Output the (X, Y) coordinate of the center of the cell containing the given text.  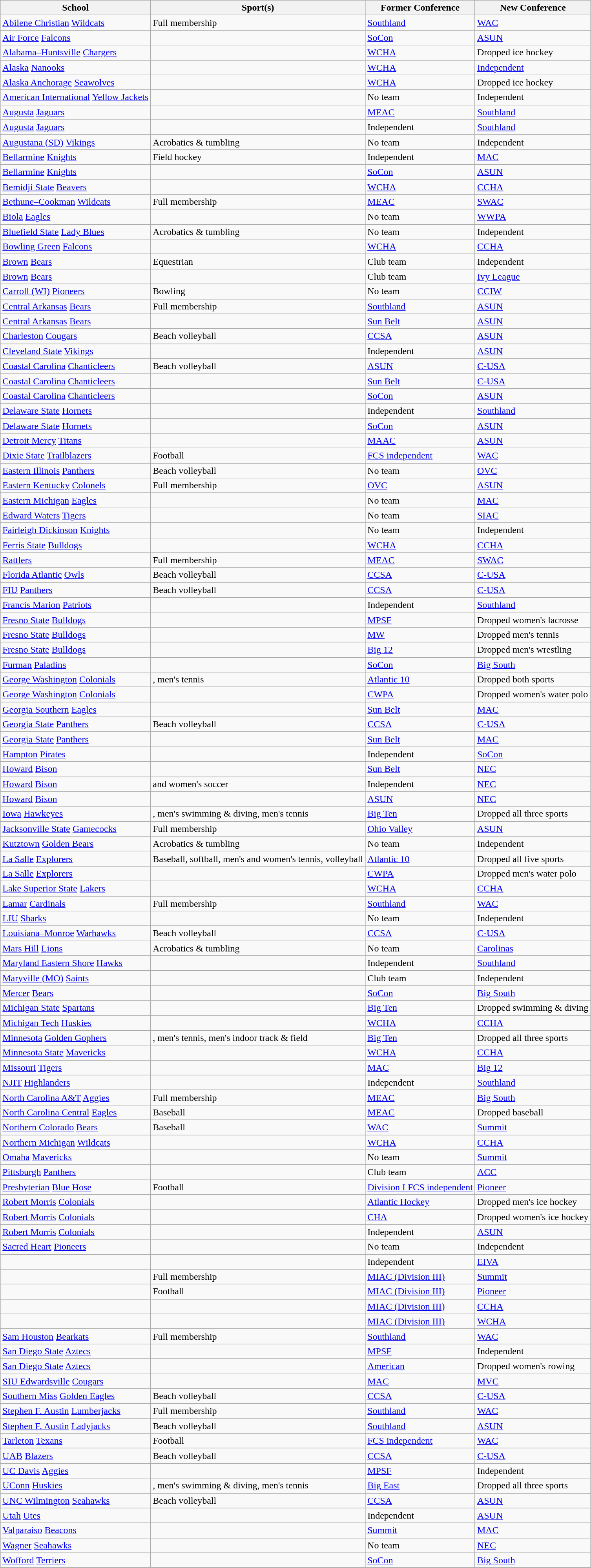
Omaha Mavericks (75, 1157)
Cleveland State Vikings (75, 351)
Iowa Hawkeyes (75, 814)
Biola Eagles (75, 217)
Alaska Nanooks (75, 67)
UAB Blazers (75, 1456)
NJIT Highlanders (75, 1082)
Atlantic Hockey (420, 1202)
Fairleigh Dickinson Knights (75, 530)
FIU Panthers (75, 590)
Utah Utes (75, 1515)
North Carolina A&T Aggies (75, 1097)
Lamar Cardinals (75, 903)
School (75, 8)
Carroll (WI) Pioneers (75, 291)
Georgia Southern Eagles (75, 709)
Eastern Illinois Panthers (75, 471)
EIVA (533, 1262)
Wagner Seahawks (75, 1545)
LIU Sharks (75, 919)
SIU Edwardsville Cougars (75, 1381)
Valparaiso Beacons (75, 1530)
Bluefield State Lady Blues (75, 232)
CCIW (533, 291)
Carolinas (533, 948)
Dropped men's wrestling (533, 649)
Florida Atlantic Owls (75, 575)
Ferris State Bulldogs (75, 545)
American (420, 1366)
Stephen F. Austin Ladyjacks (75, 1426)
Northern Michigan Wildcats (75, 1142)
Maryville (MO) Saints (75, 978)
Dropped women's water polo (533, 695)
Detroit Mercy Titans (75, 441)
Presbyterian Blue Hose (75, 1187)
WWPA (533, 217)
CHA (420, 1217)
Wofford Terriers (75, 1560)
MVC (533, 1381)
Dropped women's rowing (533, 1366)
Eastern Michigan Eagles (75, 500)
Air Force Falcons (75, 38)
Dropped men's tennis (533, 635)
UConn Huskies (75, 1486)
Mars Hill Lions (75, 948)
American International Yellow Jackets (75, 97)
Missouri Tigers (75, 1068)
Dropped men's ice hockey (533, 1202)
Furman Paladins (75, 665)
Division I FCS independent (420, 1187)
Alaska Anchorage Seawolves (75, 82)
Mercer Bears (75, 993)
Former Conference (420, 8)
Ohio Valley (420, 829)
Abilene Christian Wildcats (75, 23)
Ivy League (533, 276)
Eastern Kentucky Colonels (75, 486)
Minnesota State Mavericks (75, 1053)
Francis Marion Patriots (75, 605)
, men's tennis, men's indoor track & field (258, 1038)
Stephen F. Austin Lumberjacks (75, 1411)
Northern Colorado Bears (75, 1127)
SIAC (533, 515)
Dropped all five sports (533, 859)
Dropped baseball (533, 1112)
UNC Wilmington Seahawks (75, 1501)
Baseball, softball, men's and women's tennis, volleyball (258, 859)
, men's tennis (258, 680)
North Carolina Central Eagles (75, 1112)
New Conference (533, 8)
MAAC (420, 441)
Bowling (258, 291)
Sacred Heart Pioneers (75, 1247)
Field hockey (258, 157)
UC Davis Aggies (75, 1471)
Louisiana–Monroe Warhawks (75, 933)
and women's soccer (258, 784)
Edward Waters Tigers (75, 515)
Dropped both sports (533, 680)
Minnesota Golden Gophers (75, 1038)
Dropped women's lacrosse (533, 620)
Tarleton Texans (75, 1441)
Sam Houston Bearkats (75, 1336)
Jacksonville State Gamecocks (75, 829)
Big East (420, 1486)
Lake Superior State Lakers (75, 888)
Michigan State Spartans (75, 1008)
Dropped women's ice hockey (533, 1217)
Dropped swimming & diving (533, 1008)
Rattlers (75, 560)
Equestrian (258, 262)
ACC (533, 1172)
Pittsburgh Panthers (75, 1172)
Bemidji State Beavers (75, 187)
Augustana (SD) Vikings (75, 142)
Kutztown Golden Bears (75, 844)
Michigan Tech Huskies (75, 1023)
Dixie State Trailblazers (75, 456)
Maryland Eastern Shore Hawks (75, 963)
Bowling Green Falcons (75, 247)
MW (420, 635)
Bethune–Cookman Wildcats (75, 202)
Charleston Cougars (75, 336)
Alabama–Huntsville Chargers (75, 53)
Hampton Pirates (75, 754)
Dropped men's water polo (533, 873)
Southern Miss Golden Eagles (75, 1396)
Sport(s) (258, 8)
